Output the [x, y] coordinate of the center of the cell containing the given text.  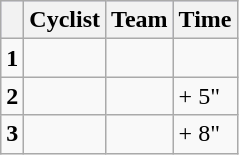
3 [12, 134]
Team [140, 20]
Cyclist [65, 20]
+ 5" [205, 96]
2 [12, 96]
+ 8" [205, 134]
1 [12, 58]
Time [205, 20]
